From the cell containing the given text, extract its center point as [x, y] coordinate. 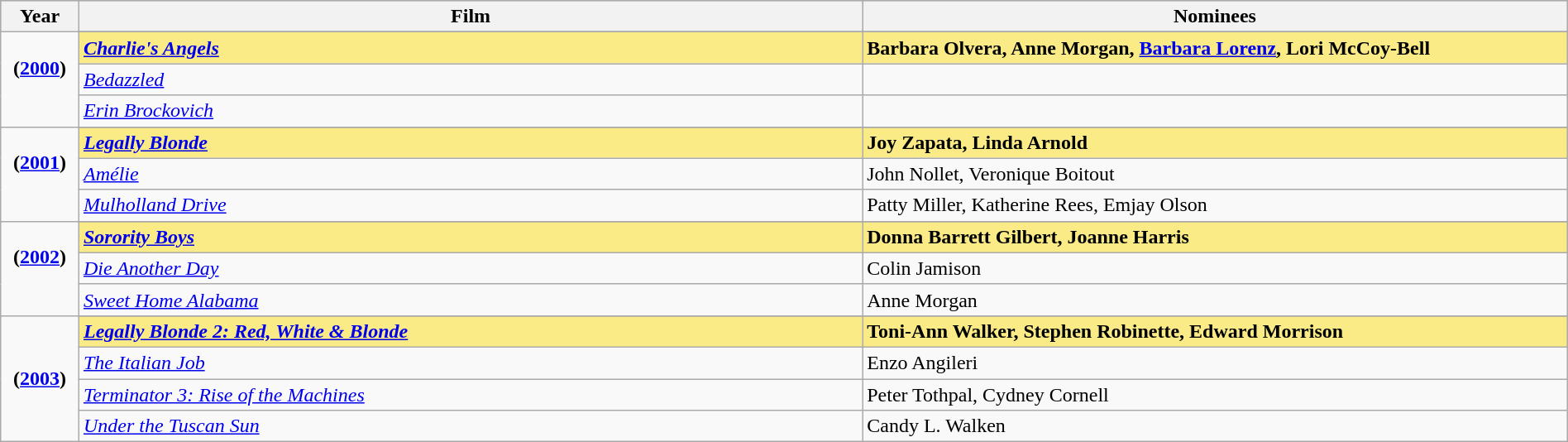
Legally Blonde [470, 142]
Nominees [1216, 17]
Toni-Ann Walker, Stephen Robinette, Edward Morrison [1216, 331]
Legally Blonde 2: Red, White & Blonde [470, 331]
Film [470, 17]
Donna Barrett Gilbert, Joanne Harris [1216, 237]
Under the Tuscan Sun [470, 426]
Joy Zapata, Linda Arnold [1216, 142]
Candy L. Walken [1216, 426]
Charlie's Angels [470, 48]
Mulholland Drive [470, 205]
(2001) [40, 174]
Barbara Olvera, Anne Morgan, Barbara Lorenz, Lori McCoy-Bell [1216, 48]
The Italian Job [470, 363]
John Nollet, Veronique Boitout [1216, 174]
Sorority Boys [470, 237]
Erin Brockovich [470, 111]
Peter Tothpal, Cydney Cornell [1216, 395]
Anne Morgan [1216, 300]
Bedazzled [470, 79]
Enzo Angileri [1216, 363]
(2002) [40, 268]
Terminator 3: Rise of the Machines [470, 395]
(2000) [40, 79]
Amélie [470, 174]
Patty Miller, Katherine Rees, Emjay Olson [1216, 205]
(2003) [40, 378]
Sweet Home Alabama [470, 300]
Die Another Day [470, 268]
Year [40, 17]
Colin Jamison [1216, 268]
